Detect which cell encompasses the target text, then output its (x, y) center coordinate. 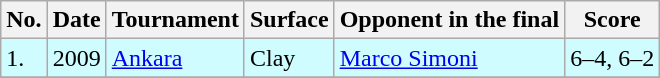
Score (612, 20)
2009 (76, 58)
Marco Simoni (449, 58)
6–4, 6–2 (612, 58)
No. (24, 20)
Surface (289, 20)
Opponent in the final (449, 20)
Ankara (175, 58)
Clay (289, 58)
Date (76, 20)
1. (24, 58)
Tournament (175, 20)
